Determine the (X, Y) coordinate at the center of the cell enclosing the given text.  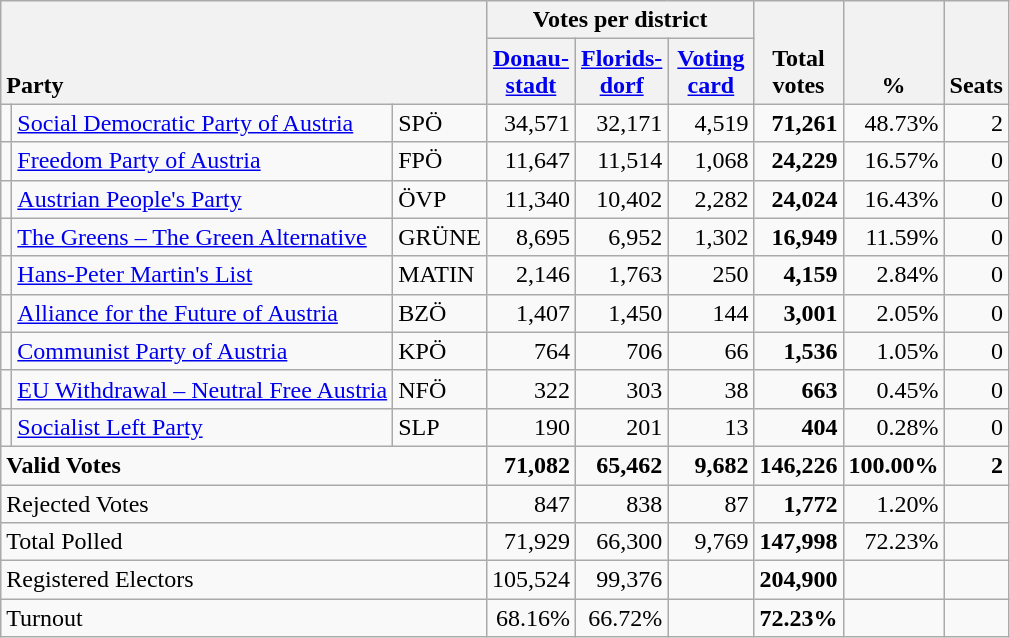
EU Withdrawal – Neutral Free Austria (202, 389)
Totalvotes (798, 52)
6,952 (621, 237)
99,376 (621, 580)
24,229 (798, 161)
0.28% (894, 427)
3,001 (798, 313)
32,171 (621, 123)
322 (530, 389)
Registered Electors (244, 580)
48.73% (894, 123)
ÖVP (440, 199)
1,772 (798, 503)
87 (711, 503)
24,024 (798, 199)
Seats (976, 52)
66 (711, 351)
11.59% (894, 237)
16,949 (798, 237)
2,146 (530, 275)
838 (621, 503)
2.84% (894, 275)
KPÖ (440, 351)
Valid Votes (244, 465)
66.72% (621, 618)
GRÜNE (440, 237)
1,407 (530, 313)
764 (530, 351)
4,519 (711, 123)
147,998 (798, 542)
Turnout (244, 618)
16.57% (894, 161)
1,068 (711, 161)
204,900 (798, 580)
1.05% (894, 351)
706 (621, 351)
Freedom Party of Austria (202, 161)
663 (798, 389)
Communist Party of Austria (202, 351)
Total Polled (244, 542)
Party (244, 52)
11,514 (621, 161)
NFÖ (440, 389)
% (894, 52)
Social Democratic Party of Austria (202, 123)
146,226 (798, 465)
38 (711, 389)
1.20% (894, 503)
2,282 (711, 199)
Votingcard (711, 72)
Rejected Votes (244, 503)
71,082 (530, 465)
847 (530, 503)
8,695 (530, 237)
9,682 (711, 465)
1,450 (621, 313)
71,261 (798, 123)
SLP (440, 427)
Florids-dorf (621, 72)
68.16% (530, 618)
9,769 (711, 542)
SPÖ (440, 123)
13 (711, 427)
250 (711, 275)
303 (621, 389)
65,462 (621, 465)
Donau-stadt (530, 72)
Socialist Left Party (202, 427)
11,647 (530, 161)
The Greens – The Green Alternative (202, 237)
2.05% (894, 313)
34,571 (530, 123)
1,536 (798, 351)
201 (621, 427)
190 (530, 427)
404 (798, 427)
BZÖ (440, 313)
100.00% (894, 465)
10,402 (621, 199)
1,302 (711, 237)
66,300 (621, 542)
Votes per district (620, 20)
144 (711, 313)
0.45% (894, 389)
105,524 (530, 580)
FPÖ (440, 161)
71,929 (530, 542)
11,340 (530, 199)
Hans-Peter Martin's List (202, 275)
Alliance for the Future of Austria (202, 313)
1,763 (621, 275)
Austrian People's Party (202, 199)
16.43% (894, 199)
MATIN (440, 275)
4,159 (798, 275)
